Detect which cell encompasses the target text, then output its [x, y] center coordinate. 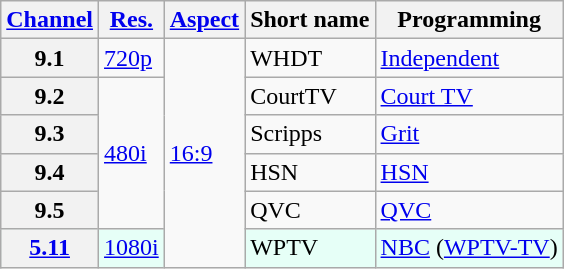
Independent [469, 58]
16:9 [204, 153]
CourtTV [310, 96]
NBC (WPTV-TV) [469, 248]
Court TV [469, 96]
720p [132, 58]
Aspect [204, 20]
Grit [469, 134]
Channel [50, 20]
1080i [132, 248]
WPTV [310, 248]
5.11 [50, 248]
9.1 [50, 58]
WHDT [310, 58]
Scripps [310, 134]
Short name [310, 20]
Res. [132, 20]
9.3 [50, 134]
9.2 [50, 96]
9.4 [50, 172]
9.5 [50, 210]
480i [132, 153]
Programming [469, 20]
